Pinpoint the cell where the given text exists, returning its (X, Y) midpoint coordinate. 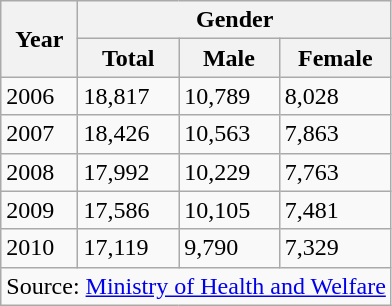
Total (128, 58)
17,119 (128, 248)
2007 (40, 134)
Male (230, 58)
2010 (40, 248)
2006 (40, 96)
8,028 (335, 96)
10,229 (230, 172)
10,563 (230, 134)
17,586 (128, 210)
18,817 (128, 96)
7,329 (335, 248)
7,863 (335, 134)
Female (335, 58)
2008 (40, 172)
2009 (40, 210)
Gender (234, 20)
Year (40, 39)
Source: Ministry of Health and Welfare (196, 286)
9,790 (230, 248)
18,426 (128, 134)
10,789 (230, 96)
7,481 (335, 210)
17,992 (128, 172)
7,763 (335, 172)
10,105 (230, 210)
